Find where the given text appears and provide that cell's center as [x, y] coordinate. 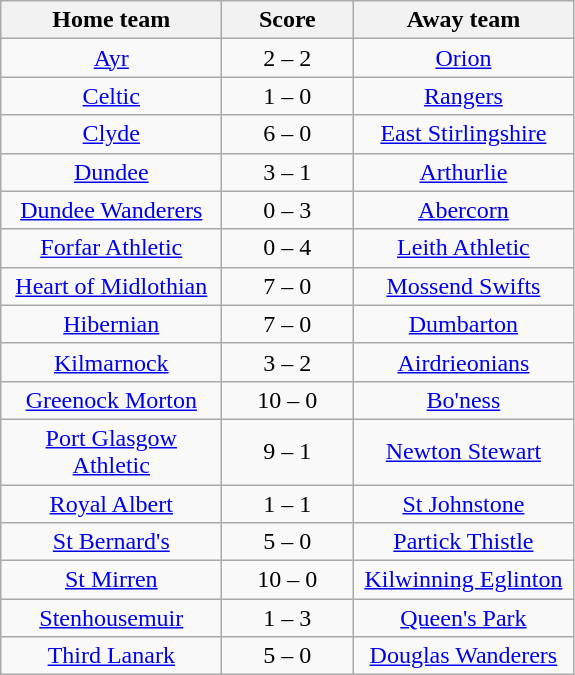
Kilmarnock [112, 362]
Clyde [112, 134]
3 – 1 [288, 172]
Celtic [112, 96]
Forfar Athletic [112, 248]
Home team [112, 20]
St Mirren [112, 580]
Airdrieonians [464, 362]
Partick Thistle [464, 542]
East Stirlingshire [464, 134]
St Johnstone [464, 503]
Ayr [112, 58]
Away team [464, 20]
Dundee [112, 172]
Heart of Midlothian [112, 286]
Rangers [464, 96]
Bo'ness [464, 400]
Newton Stewart [464, 452]
Leith Athletic [464, 248]
Score [288, 20]
3 – 2 [288, 362]
Hibernian [112, 324]
1 – 1 [288, 503]
Douglas Wanderers [464, 656]
Royal Albert [112, 503]
Orion [464, 58]
Arthurlie [464, 172]
St Bernard's [112, 542]
9 – 1 [288, 452]
0 – 3 [288, 210]
Mossend Swifts [464, 286]
Kilwinning Eglinton [464, 580]
6 – 0 [288, 134]
2 – 2 [288, 58]
0 – 4 [288, 248]
Third Lanark [112, 656]
Greenock Morton [112, 400]
Stenhousemuir [112, 618]
1 – 3 [288, 618]
Queen's Park [464, 618]
Dumbarton [464, 324]
Abercorn [464, 210]
1 – 0 [288, 96]
Port Glasgow Athletic [112, 452]
Dundee Wanderers [112, 210]
